Capture the cell that displays the provided text and extract its (X, Y) central coordinate. 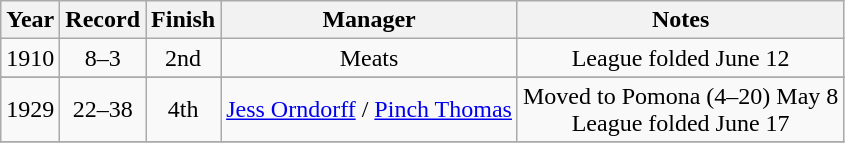
8–3 (103, 58)
Meats (370, 58)
League folded June 12 (680, 58)
Jess Orndorff / Pinch Thomas (370, 110)
Finish (184, 20)
22–38 (103, 110)
1929 (30, 110)
4th (184, 110)
Manager (370, 20)
2nd (184, 58)
Record (103, 20)
1910 (30, 58)
Notes (680, 20)
Year (30, 20)
Moved to Pomona (4–20) May 8League folded June 17 (680, 110)
